Search for the cell housing the specified text and yield its [X, Y] center coordinate. 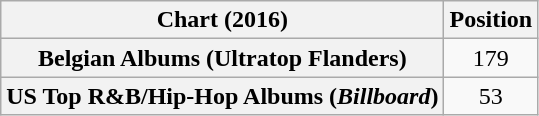
Chart (2016) [222, 20]
179 [491, 58]
Belgian Albums (Ultratop Flanders) [222, 58]
US Top R&B/Hip-Hop Albums (Billboard) [222, 96]
Position [491, 20]
53 [491, 96]
